Determine the (X, Y) coordinate at the center of the cell enclosing the given text.  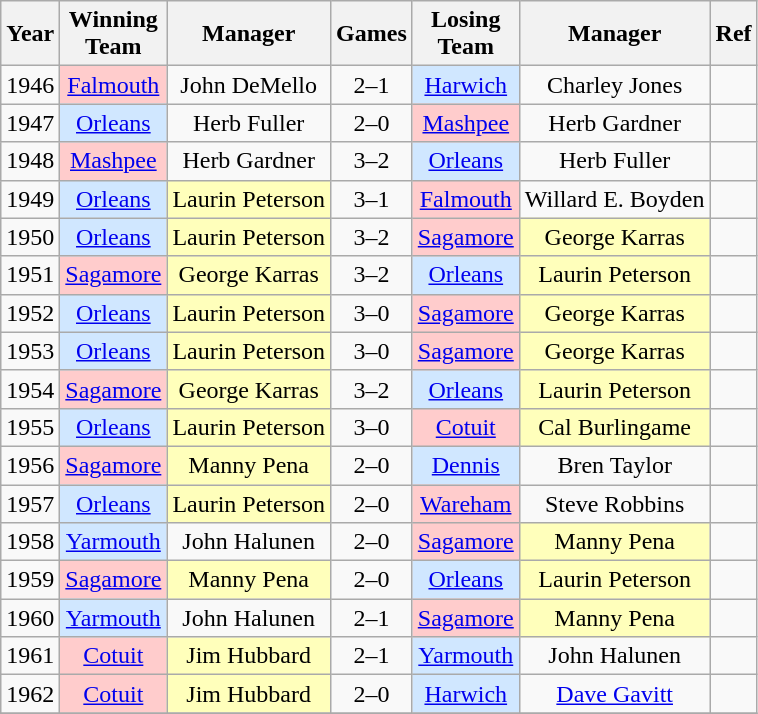
Ref (734, 34)
1960 (30, 618)
WinningTeam (114, 34)
1947 (30, 123)
1961 (30, 656)
Charley Jones (614, 85)
1952 (30, 313)
1946 (30, 85)
1959 (30, 580)
1962 (30, 694)
John DeMello (249, 85)
1957 (30, 503)
Steve Robbins (614, 503)
3–1 (372, 199)
1951 (30, 275)
1954 (30, 389)
Bren Taylor (614, 465)
1956 (30, 465)
1948 (30, 161)
LosingTeam (466, 34)
1950 (30, 237)
1953 (30, 351)
1955 (30, 427)
Year (30, 34)
Wareham (466, 503)
Dennis (466, 465)
Games (372, 34)
Cal Burlingame (614, 427)
1949 (30, 199)
Dave Gavitt (614, 694)
1958 (30, 542)
Willard E. Boyden (614, 199)
